Return the [X, Y] coordinate for the center point of the cell that contains the specified text.  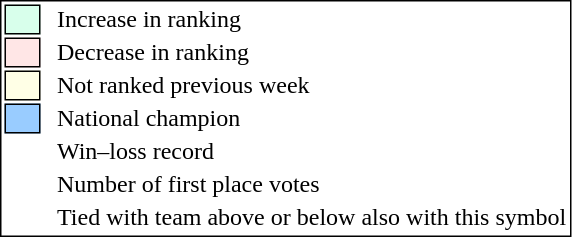
Decrease in ranking [312, 53]
Win–loss record [312, 151]
Not ranked previous week [312, 85]
Number of first place votes [312, 185]
National champion [312, 119]
Increase in ranking [312, 19]
Tied with team above or below also with this symbol [312, 217]
